Extract the (x, y) coordinate from the center of the cell holding the provided text.  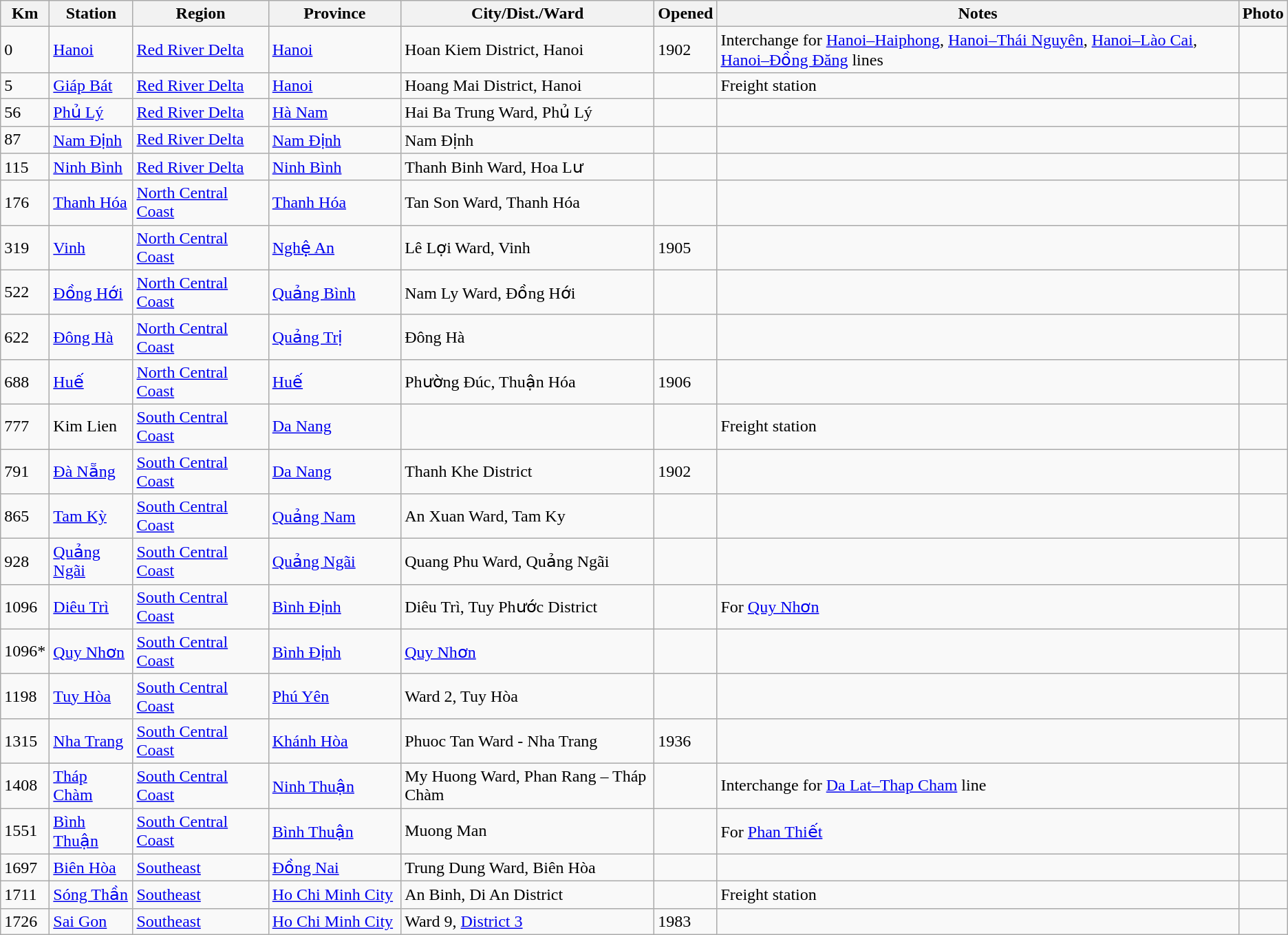
Hà Nam (334, 112)
Phủ Lý (91, 112)
Đồng Nai (334, 868)
Station (91, 14)
777 (25, 427)
Đà Nẵng (91, 471)
1096* (25, 651)
1936 (685, 740)
115 (25, 167)
Quảng Bình (334, 292)
Kim Lien (91, 427)
An Binh, Di An District (528, 895)
Region (201, 14)
87 (25, 140)
Nha Trang (91, 740)
Diêu Trì (91, 607)
Interchange for Da Lat–Thap Cham line (978, 786)
City/Dist./Ward (528, 14)
Sóng Thần (91, 895)
1315 (25, 740)
791 (25, 471)
1551 (25, 831)
Lê Lợi Ward, Vinh (528, 248)
Giáp Bát (91, 85)
Biên Hòa (91, 868)
Hoang Mai District, Hanoi (528, 85)
Province (334, 14)
Hai Ba Trung Ward, Phủ Lý (528, 112)
For Phan Thiết (978, 831)
Tuy Hòa (91, 696)
688 (25, 381)
Quảng Nam (334, 516)
1711 (25, 895)
1983 (685, 921)
622 (25, 337)
Muong Man (528, 831)
Phú Yên (334, 696)
Sai Gon (91, 921)
Ward 2, Tuy Hòa (528, 696)
My Huong Ward, Phan Rang – Tháp Chàm (528, 786)
Khánh Hòa (334, 740)
1726 (25, 921)
1096 (25, 607)
1906 (685, 381)
Đồng Hới (91, 292)
0 (25, 50)
Quảng Trị (334, 337)
Notes (978, 14)
Opened (685, 14)
5 (25, 85)
Ward 9, District 3 (528, 921)
1905 (685, 248)
319 (25, 248)
1697 (25, 868)
Tháp Chàm (91, 786)
Quang Phu Ward, Quảng Ngãi (528, 561)
928 (25, 561)
Ninh Thuận (334, 786)
Phuoc Tan Ward - Nha Trang (528, 740)
Tam Kỳ (91, 516)
1198 (25, 696)
522 (25, 292)
Km (25, 14)
1408 (25, 786)
Interchange for Hanoi–Haiphong, Hanoi–Thái Nguyên, Hanoi–Lào Cai, Hanoi–Đồng Đăng lines (978, 50)
For Quy Nhơn (978, 607)
Thanh Khe District (528, 471)
An Xuan Ward, Tam Ky (528, 516)
Vinh (91, 248)
Nam Ly Ward, Đồng Hới (528, 292)
Nghệ An (334, 248)
Photo (1263, 14)
Phường Đúc, Thuận Hóa (528, 381)
176 (25, 202)
Tan Son Ward, Thanh Hóa (528, 202)
865 (25, 516)
Trung Dung Ward, Biên Hòa (528, 868)
Diêu Trì, Tuy Phước District (528, 607)
Thanh Binh Ward, Hoa Lư (528, 167)
Hoan Kiem District, Hanoi (528, 50)
56 (25, 112)
